From the cell containing the given text, extract its center point as (x, y) coordinate. 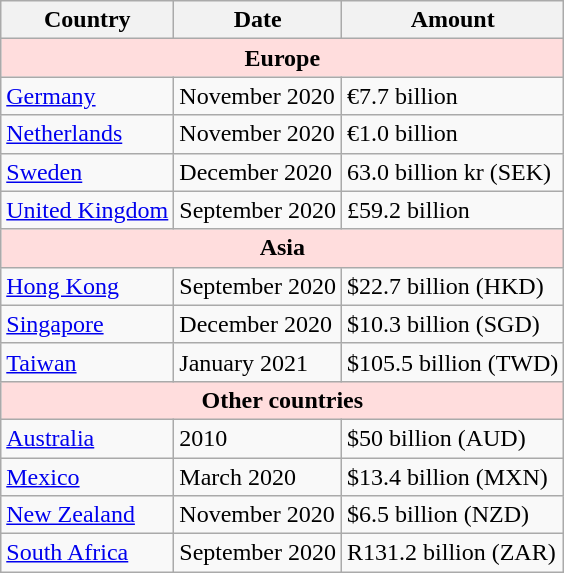
€1.0 billion (453, 134)
$50 billion (AUD) (453, 438)
New Zealand (88, 515)
R131.2 billion (ZAR) (453, 553)
January 2021 (258, 362)
Country (88, 20)
Amount (453, 20)
63.0 billion kr (SEK) (453, 172)
Sweden (88, 172)
Hong Kong (88, 286)
Asia (282, 248)
United Kingdom (88, 210)
$105.5 billion (TWD) (453, 362)
Germany (88, 96)
Mexico (88, 477)
Europe (282, 58)
Date (258, 20)
$10.3 billion (SGD) (453, 324)
$6.5 billion (NZD) (453, 515)
March 2020 (258, 477)
Netherlands (88, 134)
2010 (258, 438)
Other countries (282, 400)
South Africa (88, 553)
$13.4 billion (MXN) (453, 477)
Singapore (88, 324)
£59.2 billion (453, 210)
$22.7 billion (HKD) (453, 286)
Australia (88, 438)
€7.7 billion (453, 96)
Taiwan (88, 362)
